Detect which cell encompasses the target text, then output its (X, Y) center coordinate. 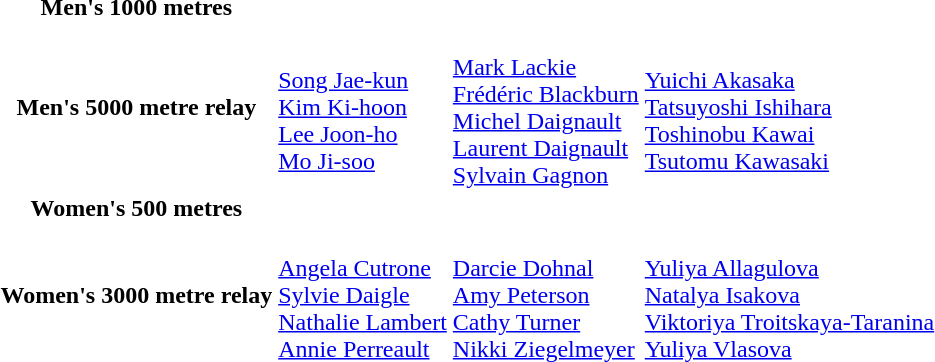
Song Jae-kun Kim Ki-hoon Lee Joon-ho Mo Ji-soo (363, 108)
Mark Lackie Frédéric Blackburn Michel Daignault Laurent Daignault Sylvain Gagnon (546, 108)
Yuichi Akasaka Tatsuyoshi Ishihara Toshinobu Kawai Tsutomu Kawasaki (789, 108)
